Provide the [X, Y] coordinate of the cell's center where the given text is located.  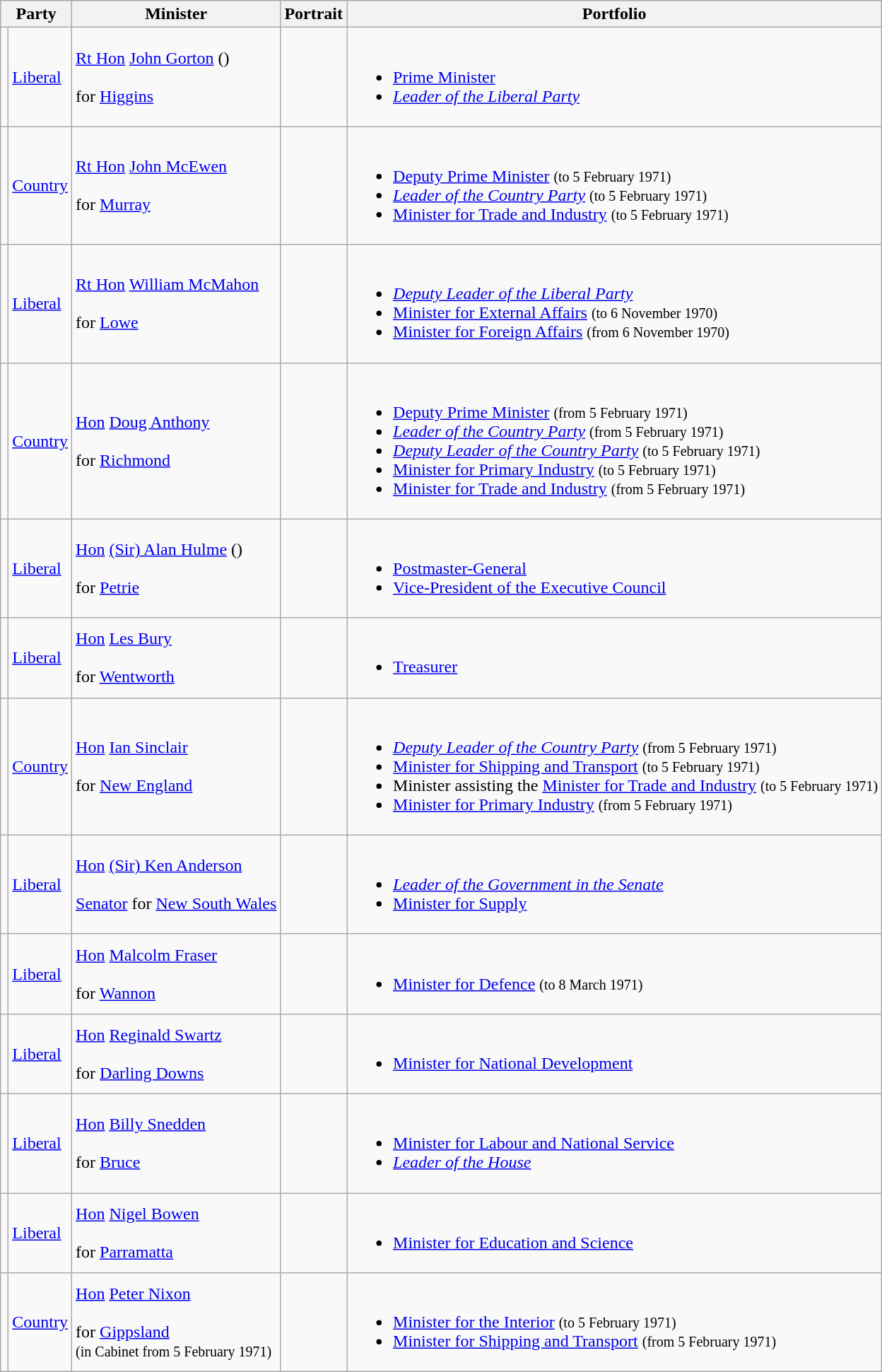
Minister for Education and Science [615, 1233]
Hon (Sir) Ken Anderson Senator for New South Wales [177, 884]
Hon Malcolm Fraser for Wannon [177, 974]
Portfolio [615, 14]
Minister for Labour and National ServiceLeader of the House [615, 1143]
Hon Peter Nixon for Gippsland (in Cabinet from 5 February 1971) [177, 1323]
Hon Ian Sinclair for New England [177, 766]
Hon (Sir) Alan Hulme () for Petrie [177, 568]
Deputy Prime Minister (to 5 February 1971)Leader of the Country Party (to 5 February 1971)Minister for Trade and Industry (to 5 February 1971) [615, 185]
Rt Hon John Gorton () for Higgins [177, 77]
Minister for National Development [615, 1053]
Hon Les Bury for Wentworth [177, 657]
Rt Hon William McMahon for Lowe [177, 304]
Minister for the Interior (to 5 February 1971)Minister for Shipping and Transport (from 5 February 1971) [615, 1323]
Rt Hon John McEwen for Murray [177, 185]
Leader of the Government in the SenateMinister for Supply [615, 884]
Hon Reginald Swartz for Darling Downs [177, 1053]
Hon Doug Anthony for Richmond [177, 441]
Hon Billy Snedden for Bruce [177, 1143]
Hon Nigel Bowen for Parramatta [177, 1233]
Deputy Leader of the Liberal PartyMinister for External Affairs (to 6 November 1970)Minister for Foreign Affairs (from 6 November 1970) [615, 304]
Portrait [314, 14]
Minister for Defence (to 8 March 1971) [615, 974]
Minister [177, 14]
Postmaster-GeneralVice-President of the Executive Council [615, 568]
Prime MinisterLeader of the Liberal Party [615, 77]
Party [37, 14]
Treasurer [615, 657]
